Detect which cell encompasses the target text, then output its (x, y) center coordinate. 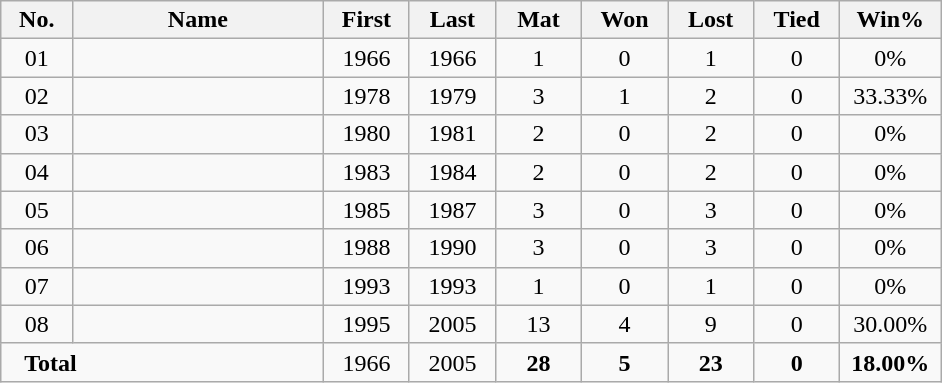
1984 (452, 172)
Tied (797, 20)
Win% (890, 20)
06 (36, 248)
13 (538, 324)
1981 (452, 134)
Won (625, 20)
1979 (452, 96)
9 (711, 324)
Lost (711, 20)
Total (162, 362)
1985 (366, 210)
4 (625, 324)
07 (36, 286)
01 (36, 58)
05 (36, 210)
First (366, 20)
1995 (366, 324)
02 (36, 96)
33.33% (890, 96)
04 (36, 172)
30.00% (890, 324)
No. (36, 20)
1988 (366, 248)
1983 (366, 172)
08 (36, 324)
5 (625, 362)
1987 (452, 210)
Last (452, 20)
1978 (366, 96)
Name (198, 20)
18.00% (890, 362)
28 (538, 362)
03 (36, 134)
1990 (452, 248)
1980 (366, 134)
Mat (538, 20)
23 (711, 362)
